Return the (X, Y) coordinate for the center point of the cell that contains the specified text.  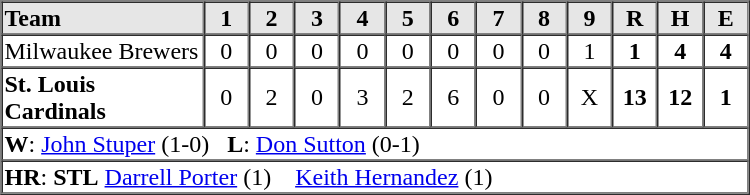
13 (634, 98)
X (590, 98)
R (634, 18)
E (726, 18)
8 (544, 18)
Milwaukee Brewers (103, 50)
H (680, 18)
5 (408, 18)
St. Louis Cardinals (103, 98)
9 (590, 18)
Team (103, 18)
12 (680, 98)
HR: STL Darrell Porter (1) Keith Hernandez (1) (376, 176)
7 (498, 18)
W: John Stuper (1-0) L: Don Sutton (0-1) (376, 144)
